Detect which cell encompasses the target text, then output its (X, Y) center coordinate. 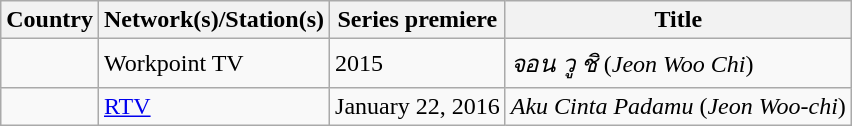
จอน วู ชิ (Jeon Woo Chi) (678, 64)
Network(s)/Station(s) (214, 20)
Aku Cinta Padamu (Jeon Woo-chi) (678, 106)
Country (50, 20)
RTV (214, 106)
January 22, 2016 (418, 106)
Series premiere (418, 20)
Workpoint TV (214, 64)
Title (678, 20)
2015 (418, 64)
